Return (x, y) of the center of cell containing provided text 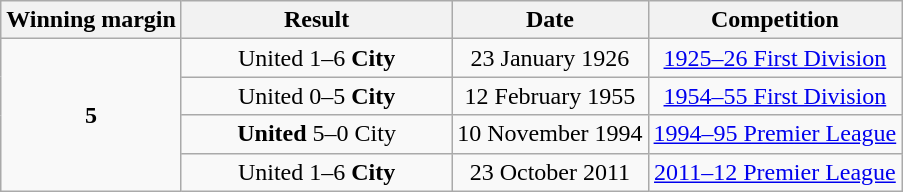
United 5–0 City (316, 134)
United 0–5 City (316, 96)
2011–12 Premier League (775, 172)
5 (92, 115)
12 February 1955 (550, 96)
10 November 1994 (550, 134)
1954–55 First Division (775, 96)
1994–95 Premier League (775, 134)
Winning margin (92, 20)
23 October 2011 (550, 172)
Result (316, 20)
1925–26 First Division (775, 58)
23 January 1926 (550, 58)
Date (550, 20)
Competition (775, 20)
